Provide the [x, y] coordinate of the cell's center where the given text is located.  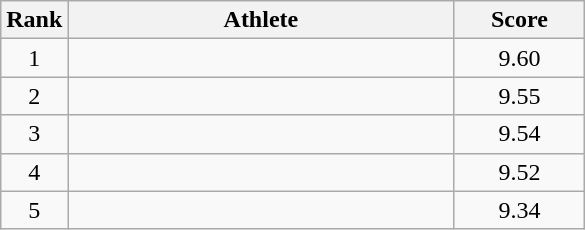
2 [34, 96]
9.55 [520, 96]
Score [520, 20]
4 [34, 172]
Athlete [261, 20]
9.60 [520, 58]
9.54 [520, 134]
1 [34, 58]
Rank [34, 20]
3 [34, 134]
9.34 [520, 210]
5 [34, 210]
9.52 [520, 172]
